Provide the [x, y] coordinate of the cell's center where the given text is located.  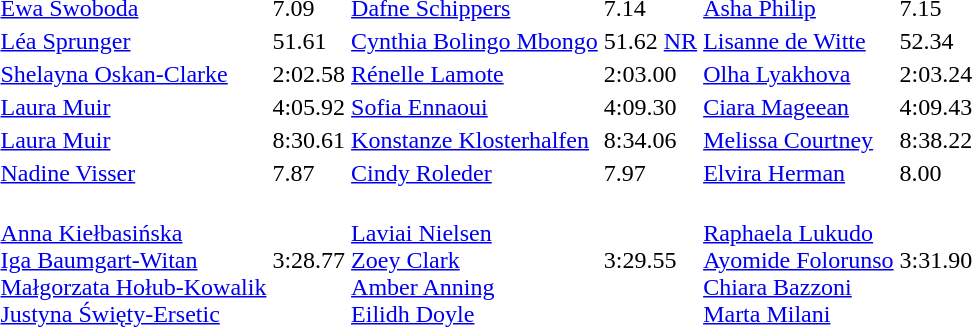
Lisanne de Witte [798, 41]
Sofia Ennaoui [475, 107]
7.87 [309, 173]
Elvira Herman [798, 173]
2:03.00 [650, 74]
Cindy Roleder [475, 173]
Konstanze Klosterhalfen [475, 140]
2:02.58 [309, 74]
4:09.30 [650, 107]
Ciara Mageean [798, 107]
Melissa Courtney [798, 140]
Cynthia Bolingo Mbongo [475, 41]
8:34.06 [650, 140]
Rénelle Lamote [475, 74]
8:30.61 [309, 140]
7.97 [650, 173]
51.62 NR [650, 41]
4:05.92 [309, 107]
Olha Lyakhova [798, 74]
51.61 [309, 41]
